Extract the (x, y) coordinate from the center of the cell holding the provided text.  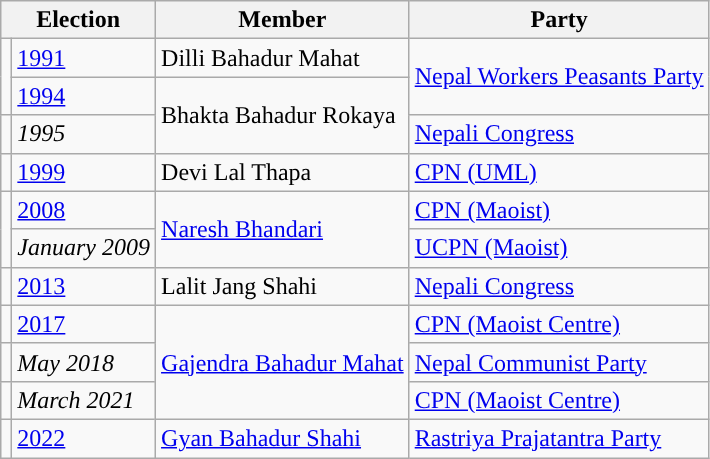
UCPN (Maoist) (559, 248)
Rastriya Prajatantra Party (559, 438)
Gajendra Bahadur Mahat (283, 362)
1991 (84, 58)
Bhakta Bahadur Rokaya (283, 115)
1995 (84, 134)
CPN (UML) (559, 172)
Lalit Jang Shahi (283, 286)
1999 (84, 172)
2008 (84, 210)
Gyan Bahadur Shahi (283, 438)
May 2018 (84, 362)
Dilli Bahadur Mahat (283, 58)
Member (283, 20)
Naresh Bhandari (283, 229)
Party (559, 20)
March 2021 (84, 400)
Nepal Workers Peasants Party (559, 77)
CPN (Maoist) (559, 210)
1994 (84, 96)
January 2009 (84, 248)
2017 (84, 324)
Devi Lal Thapa (283, 172)
Election (78, 20)
2022 (84, 438)
2013 (84, 286)
Nepal Communist Party (559, 362)
